Detect which cell encompasses the target text, then output its (X, Y) center coordinate. 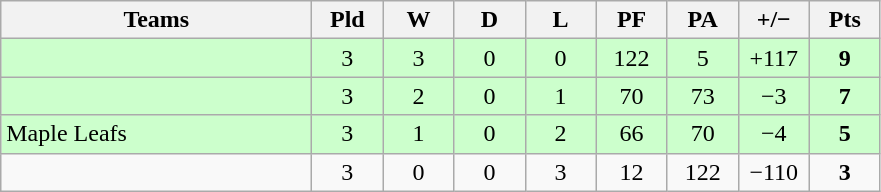
D (490, 20)
12 (632, 172)
Pts (844, 20)
9 (844, 58)
Maple Leafs (156, 134)
−110 (774, 172)
PA (702, 20)
7 (844, 96)
−3 (774, 96)
+117 (774, 58)
66 (632, 134)
Pld (348, 20)
Teams (156, 20)
+/− (774, 20)
W (418, 20)
−4 (774, 134)
L (560, 20)
73 (702, 96)
PF (632, 20)
